Pinpoint the cell where the given text exists, returning its (X, Y) midpoint coordinate. 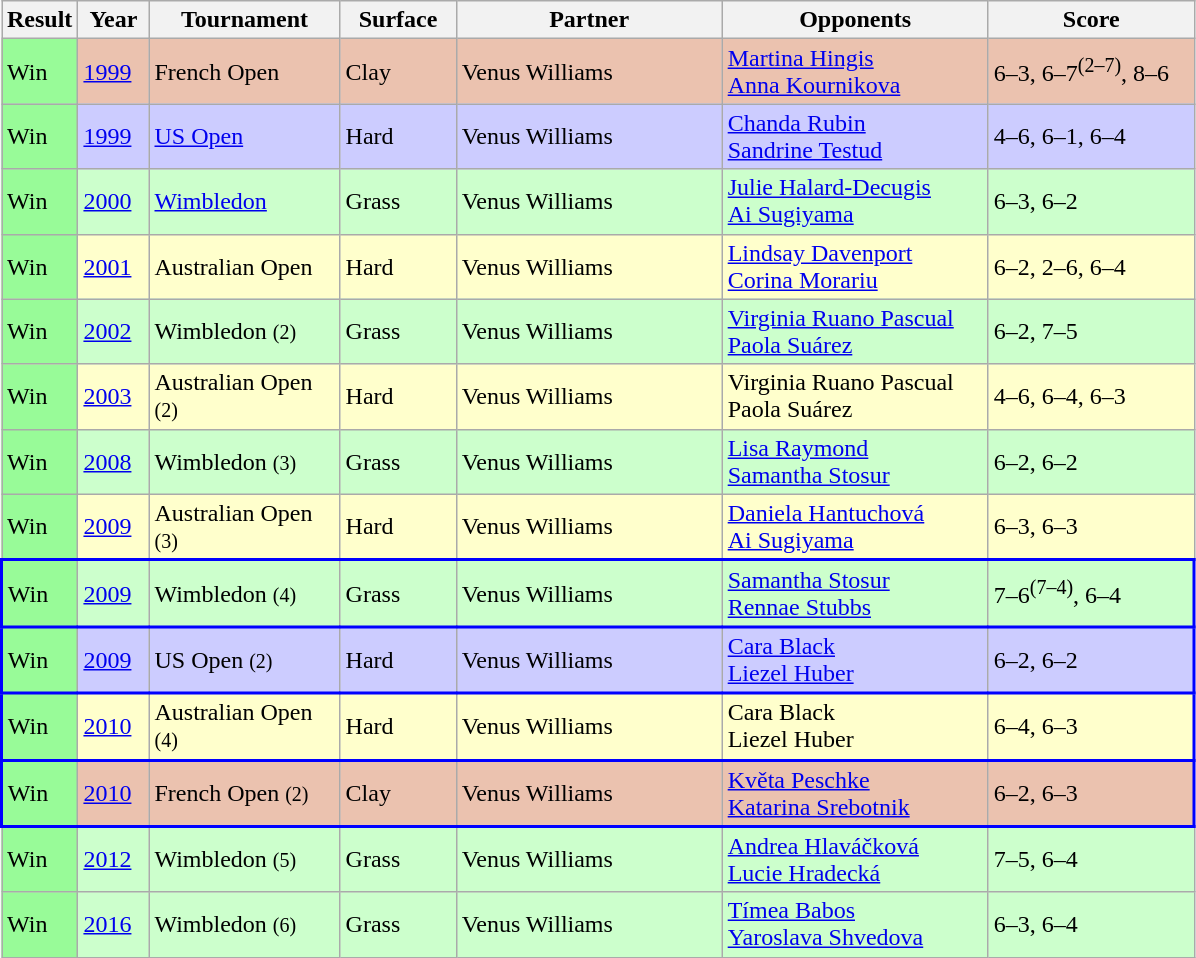
Wimbledon (3) (244, 462)
US Open (2) (244, 660)
Australian Open (4) (244, 726)
2016 (114, 924)
Australian Open (2) (244, 396)
6–4, 6–3 (1091, 726)
Australian Open (3) (244, 527)
Result (40, 20)
6–3, 6–2 (1091, 202)
Score (1091, 20)
2003 (114, 396)
Surface (398, 20)
Samantha Stosur Rennae Stubbs (855, 594)
Wimbledon (6) (244, 924)
Wimbledon (4) (244, 594)
Partner (589, 20)
Tournament (244, 20)
6–2, 6–3 (1091, 794)
2002 (114, 332)
Opponents (855, 20)
4–6, 6–4, 6–3 (1091, 396)
7–5, 6–4 (1091, 859)
French Open (244, 72)
Lindsay Davenport Corina Morariu (855, 266)
Daniela Hantuchová Ai Sugiyama (855, 527)
Andrea Hlaváčková Lucie Hradecká (855, 859)
Tímea Babos Yaroslava Shvedova (855, 924)
French Open (2) (244, 794)
Lisa Raymond Samantha Stosur (855, 462)
Květa Peschke Katarina Srebotnik (855, 794)
2001 (114, 266)
6–3, 6–3 (1091, 527)
Year (114, 20)
4–6, 6–1, 6–4 (1091, 136)
Julie Halard-Decugis Ai Sugiyama (855, 202)
2000 (114, 202)
2012 (114, 859)
Wimbledon (5) (244, 859)
6–3, 6–4 (1091, 924)
Wimbledon (244, 202)
2008 (114, 462)
6–2, 7–5 (1091, 332)
Chanda Rubin Sandrine Testud (855, 136)
US Open (244, 136)
Wimbledon (2) (244, 332)
6–3, 6–7(2–7), 8–6 (1091, 72)
7–6(7–4), 6–4 (1091, 594)
Australian Open (244, 266)
6–2, 2–6, 6–4 (1091, 266)
Martina Hingis Anna Kournikova (855, 72)
